Capture the cell that displays the provided text and extract its (x, y) central coordinate. 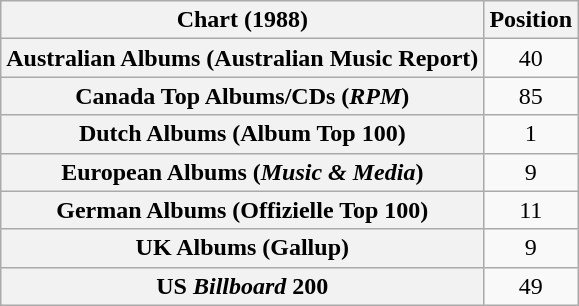
Dutch Albums (Album Top 100) (242, 134)
Australian Albums (Australian Music Report) (242, 58)
85 (531, 96)
11 (531, 210)
US Billboard 200 (242, 286)
UK Albums (Gallup) (242, 248)
Chart (1988) (242, 20)
49 (531, 286)
1 (531, 134)
European Albums (Music & Media) (242, 172)
40 (531, 58)
Position (531, 20)
German Albums (Offizielle Top 100) (242, 210)
Canada Top Albums/CDs (RPM) (242, 96)
